Capture the cell that displays the provided text and extract its [x, y] central coordinate. 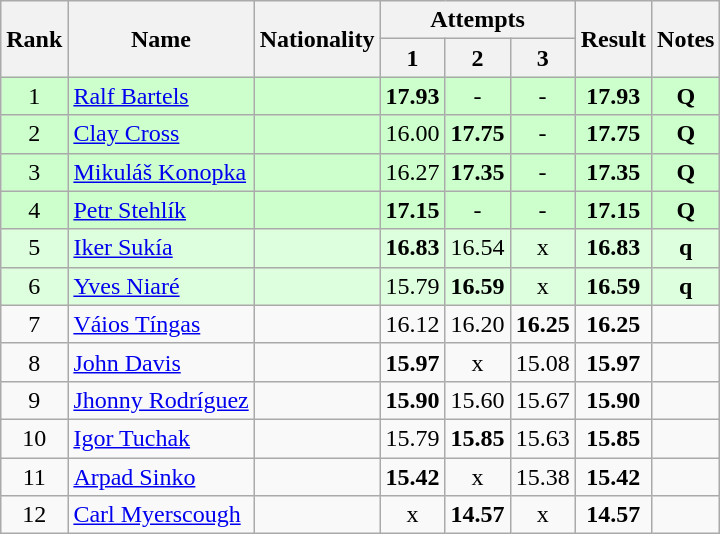
Clay Cross [161, 134]
15.67 [542, 400]
Igor Tuchak [161, 438]
5 [34, 248]
Carl Myerscough [161, 515]
6 [34, 286]
16.00 [412, 134]
Jhonny Rodríguez [161, 400]
15.38 [542, 477]
Petr Stehlík [161, 210]
Nationality [317, 39]
16.12 [412, 324]
9 [34, 400]
Yves Niaré [161, 286]
Notes [686, 39]
10 [34, 438]
15.60 [478, 400]
12 [34, 515]
John Davis [161, 362]
16.20 [478, 324]
16.54 [478, 248]
11 [34, 477]
16.27 [412, 172]
8 [34, 362]
Arpad Sinko [161, 477]
Result [613, 39]
Attempts [478, 20]
Rank [34, 39]
7 [34, 324]
Mikuláš Konopka [161, 172]
15.08 [542, 362]
Ralf Bartels [161, 96]
15.63 [542, 438]
4 [34, 210]
Name [161, 39]
Váios Tíngas [161, 324]
Iker Sukía [161, 248]
